Output the (x, y) coordinate of the center of the cell containing the given text.  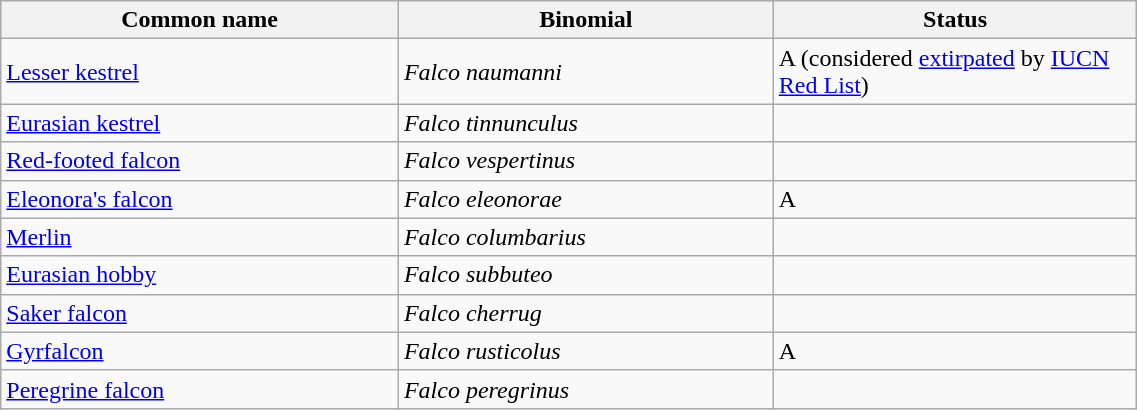
Eurasian hobby (200, 275)
Falco naumanni (586, 72)
Saker falcon (200, 313)
Falco cherrug (586, 313)
Gyrfalcon (200, 351)
A (considered extirpated by IUCN Red List) (955, 72)
Status (955, 20)
Falco subbuteo (586, 275)
Merlin (200, 237)
Falco tinnunculus (586, 123)
Lesser kestrel (200, 72)
Eurasian kestrel (200, 123)
Common name (200, 20)
Falco columbarius (586, 237)
Falco eleonorae (586, 199)
Peregrine falcon (200, 389)
Falco rusticolus (586, 351)
Eleonora's falcon (200, 199)
Falco peregrinus (586, 389)
Falco vespertinus (586, 161)
Red-footed falcon (200, 161)
Binomial (586, 20)
